Return (x, y) of the center of cell containing provided text 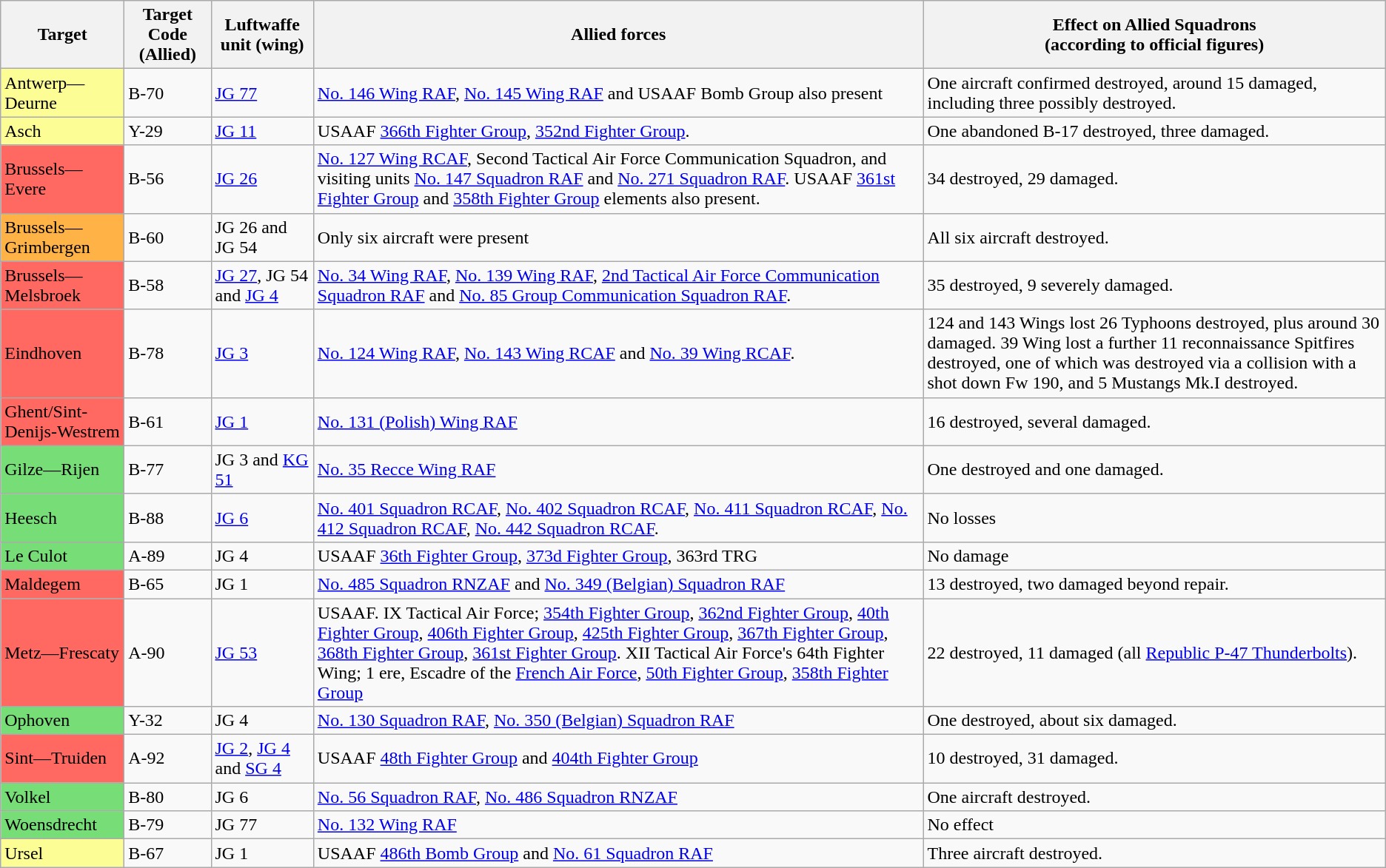
One destroyed, about six damaged. (1154, 721)
Allied forces (618, 35)
No. 34 Wing RAF, No. 139 Wing RAF, 2nd Tactical Air Force Communication Squadron RAF and No. 85 Group Communication Squadron RAF. (618, 286)
No. 401 Squadron RCAF, No. 402 Squadron RCAF, No. 411 Squadron RCAF, No. 412 Squadron RCAF, No. 442 Squadron RCAF. (618, 518)
B-77 (167, 469)
No. 146 Wing RAF, No. 145 Wing RAF and USAAF Bomb Group also present (618, 93)
B-56 (167, 179)
Asch (62, 131)
Brussels—Grimbergen (62, 237)
B-58 (167, 286)
B-60 (167, 237)
34 destroyed, 29 damaged. (1154, 179)
JG 53 (262, 652)
No. 132 Wing RAF (618, 825)
16 destroyed, several damaged. (1154, 422)
Heesch (62, 518)
Ophoven (62, 721)
No effect (1154, 825)
No. 35 Recce Wing RAF (618, 469)
Eindhoven (62, 354)
Sint—Truiden (62, 759)
Only six aircraft were present (618, 237)
A-92 (167, 759)
JG 3 (262, 354)
13 destroyed, two damaged beyond repair. (1154, 584)
A-90 (167, 652)
JG 11 (262, 131)
One abandoned B-17 destroyed, three damaged. (1154, 131)
Antwerp—Deurne (62, 93)
No. 124 Wing RAF, No. 143 Wing RCAF and No. 39 Wing RCAF. (618, 354)
USAAF 366th Fighter Group, 352nd Fighter Group. (618, 131)
JG 26 and JG 54 (262, 237)
Y-29 (167, 131)
USAAF 486th Bomb Group and No. 61 Squadron RAF (618, 853)
All six aircraft destroyed. (1154, 237)
35 destroyed, 9 severely damaged. (1154, 286)
One aircraft destroyed. (1154, 797)
B-80 (167, 797)
Ursel (62, 853)
A-89 (167, 556)
JG 27, JG 54 and JG 4 (262, 286)
Brussels—Melsbroek (62, 286)
JG 26 (262, 179)
B-88 (167, 518)
Target (62, 35)
B-78 (167, 354)
10 destroyed, 31 damaged. (1154, 759)
Luftwaffe unit (wing) (262, 35)
USAAF 48th Fighter Group and 404th Fighter Group (618, 759)
No. 130 Squadron RAF, No. 350 (Belgian) Squadron RAF (618, 721)
Ghent/Sint-Denijs-Westrem (62, 422)
B-65 (167, 584)
No. 485 Squadron RNZAF and No. 349 (Belgian) Squadron RAF (618, 584)
Three aircraft destroyed. (1154, 853)
Le Culot (62, 556)
No losses (1154, 518)
B-67 (167, 853)
Target Code (Allied) (167, 35)
Gilze—Rijen (62, 469)
One aircraft confirmed destroyed, around 15 damaged, including three possibly destroyed. (1154, 93)
Volkel (62, 797)
Y-32 (167, 721)
No. 131 (Polish) Wing RAF (618, 422)
JG 2, JG 4 and SG 4 (262, 759)
B-79 (167, 825)
Metz—Frescaty (62, 652)
Brussels—Evere (62, 179)
Maldegem (62, 584)
One destroyed and one damaged. (1154, 469)
JG 3 and KG 51 (262, 469)
No. 56 Squadron RAF, No. 486 Squadron RNZAF (618, 797)
B-61 (167, 422)
Woensdrecht (62, 825)
B-70 (167, 93)
Effect on Allied Squadrons(according to official figures) (1154, 35)
USAAF 36th Fighter Group, 373d Fighter Group, 363rd TRG (618, 556)
22 destroyed, 11 damaged (all Republic P-47 Thunderbolts). (1154, 652)
No damage (1154, 556)
